From the cell containing the given text, extract its center point as (X, Y) coordinate. 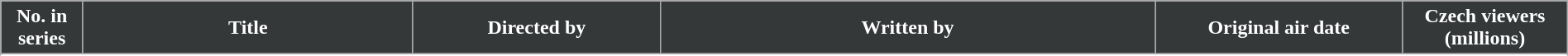
Written by (907, 28)
Original air date (1279, 28)
Directed by (536, 28)
Czech viewers(millions) (1485, 28)
No. inseries (42, 28)
Title (248, 28)
